Provide the [x, y] coordinate of the cell's center where the given text is located.  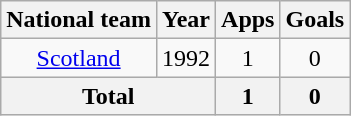
Apps [248, 20]
Year [186, 20]
Goals [315, 20]
National team [79, 20]
Scotland [79, 58]
1992 [186, 58]
Total [108, 96]
